From the cell containing the given text, extract its center point as [x, y] coordinate. 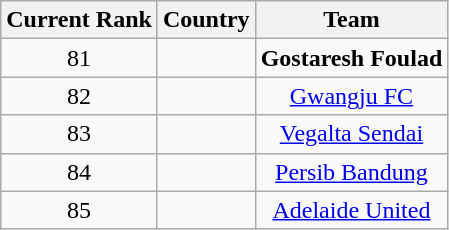
Gwangju FC [352, 96]
83 [80, 134]
85 [80, 210]
Vegalta Sendai [352, 134]
Gostaresh Foulad [352, 58]
Adelaide United [352, 210]
Persib Bandung [352, 172]
Country [206, 20]
Team [352, 20]
81 [80, 58]
84 [80, 172]
82 [80, 96]
Current Rank [80, 20]
